Provide the [x, y] coordinate of the cell's center where the given text is located.  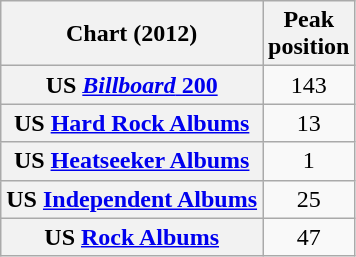
US Rock Albums [132, 237]
47 [309, 237]
143 [309, 85]
1 [309, 161]
US Independent Albums [132, 199]
US Hard Rock Albums [132, 123]
13 [309, 123]
25 [309, 199]
Chart (2012) [132, 34]
US Billboard 200 [132, 85]
Peakposition [309, 34]
US Heatseeker Albums [132, 161]
